Provide the (X, Y) coordinate of the cell's center where the given text is located.  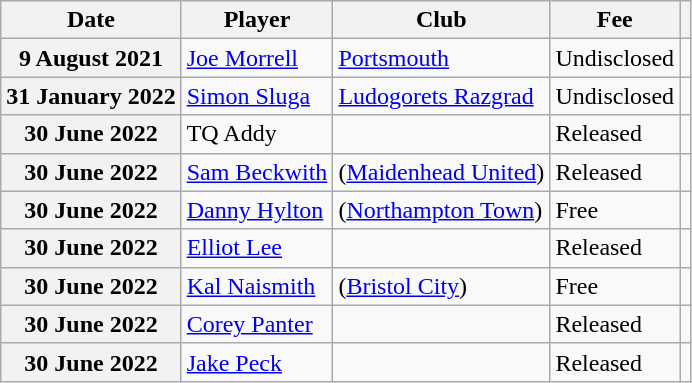
Fee (615, 20)
Danny Hylton (257, 210)
Jake Peck (257, 362)
Date (91, 20)
31 January 2022 (91, 96)
Elliot Lee (257, 248)
Ludogorets Razgrad (442, 96)
Corey Panter (257, 324)
Club (442, 20)
Simon Sluga (257, 96)
(Maidenhead United) (442, 172)
(Northampton Town) (442, 210)
Kal Naismith (257, 286)
Player (257, 20)
Portsmouth (442, 58)
(Bristol City) (442, 286)
Sam Beckwith (257, 172)
TQ Addy (257, 134)
Joe Morrell (257, 58)
9 August 2021 (91, 58)
